Detect which cell encompasses the target text, then output its [X, Y] center coordinate. 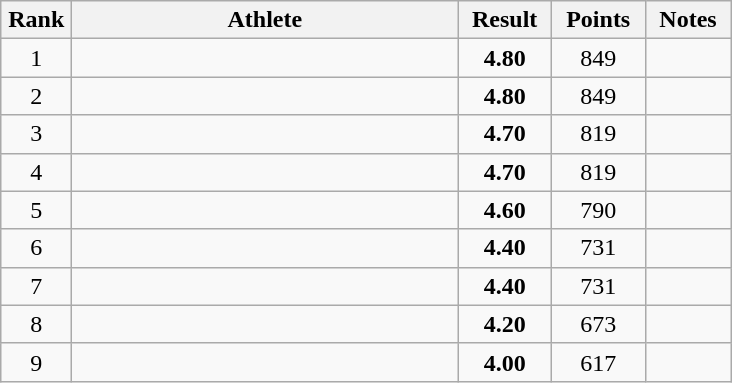
2 [36, 96]
4.00 [505, 362]
4 [36, 172]
617 [598, 362]
9 [36, 362]
8 [36, 324]
4.60 [505, 210]
7 [36, 286]
Rank [36, 20]
5 [36, 210]
Notes [688, 20]
Athlete [265, 20]
3 [36, 134]
Points [598, 20]
Result [505, 20]
673 [598, 324]
4.20 [505, 324]
790 [598, 210]
1 [36, 58]
6 [36, 248]
